Return the (X, Y) coordinate for the center point of the cell that contains the specified text.  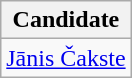
Candidate (66, 20)
Jānis Čakste (66, 58)
